From the cell containing the given text, extract its center point as [x, y] coordinate. 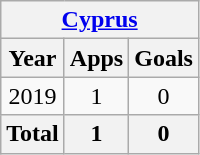
Cyprus [100, 20]
2019 [33, 96]
Year [33, 58]
Apps [96, 58]
Total [33, 134]
Goals [164, 58]
